Identify which cell holds the provided text, then report its [X, Y] central coordinate. 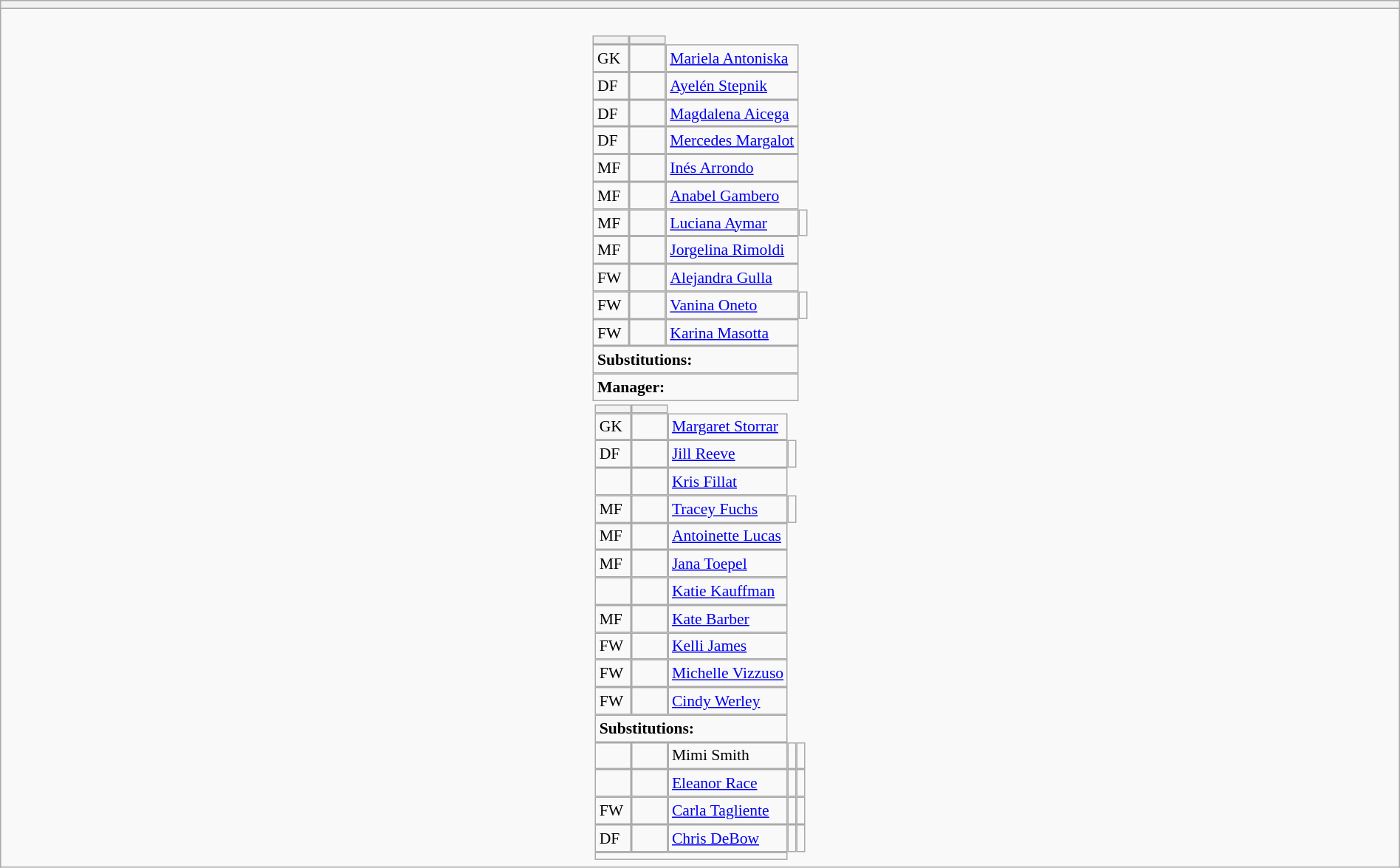
Kate Barber [728, 619]
Tracey Fuchs [728, 508]
Mimi Smith [728, 755]
Michelle Vizzuso [728, 674]
Kris Fillat [728, 482]
Karina Masotta [732, 332]
Anabel Gambero [732, 195]
Jana Toepel [728, 563]
Carla Tagliente [728, 811]
Ayelén Stepnik [732, 86]
Kelli James [728, 646]
Inés Arrondo [732, 168]
Manager: [696, 387]
Chris DeBow [728, 838]
Alejandra Gulla [732, 278]
Margaret Storrar [728, 427]
Luciana Aymar [732, 223]
Antoinette Lucas [728, 536]
Jorgelina Rimoldi [732, 250]
Magdalena Aicega [732, 114]
Jill Reeve [728, 454]
Mariela Antoniska [732, 58]
Eleanor Race [728, 783]
Cindy Werley [728, 700]
Katie Kauffman [728, 591]
Mercedes Margalot [732, 140]
Vanina Oneto [732, 304]
